Search for the cell housing the specified text and yield its (X, Y) center coordinate. 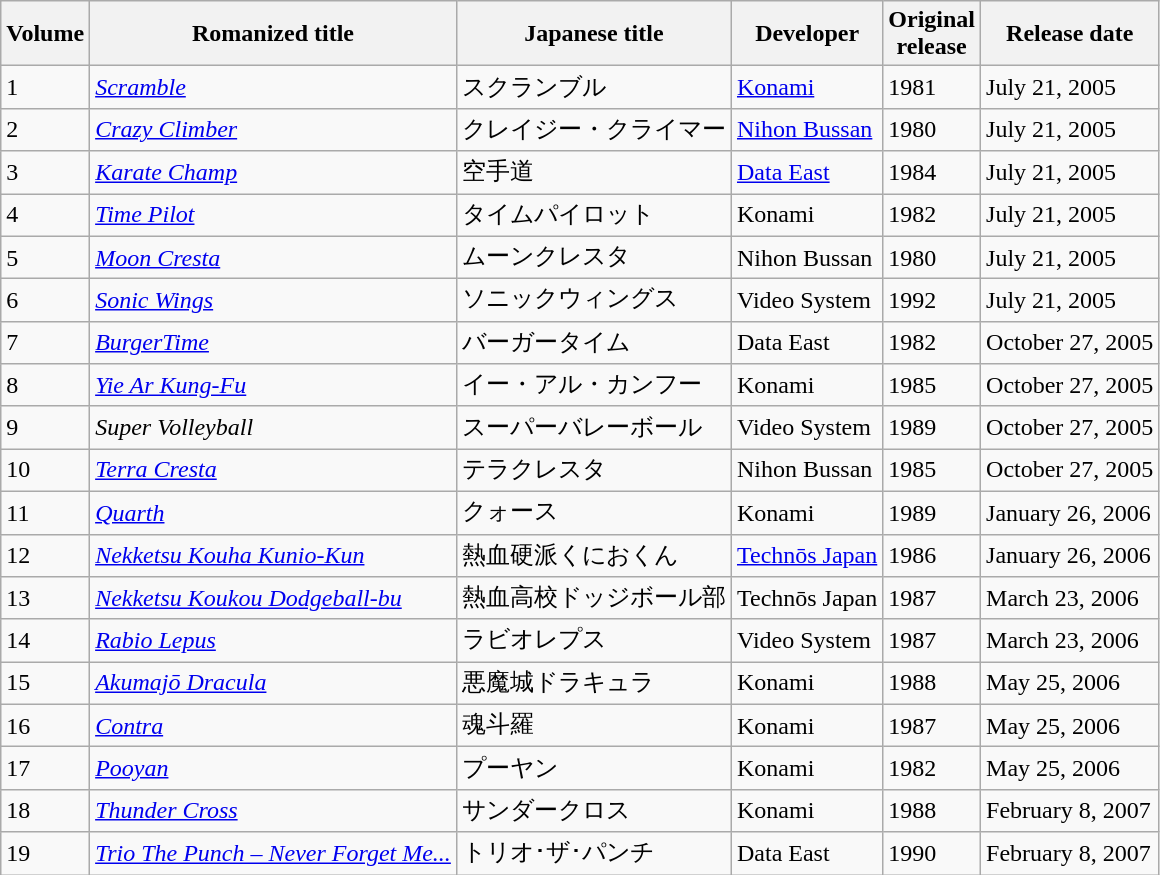
17 (46, 768)
Developer (806, 34)
4 (46, 216)
Time Pilot (274, 216)
Rabio Lepus (274, 640)
Nekketsu Kouha Kunio-Kun (274, 556)
Japanese title (594, 34)
クレイジー・クライマー (594, 130)
熱血高校ドッジボール部 (594, 598)
スーパーバレーボール (594, 428)
Romanized title (274, 34)
トリオ･ザ･パンチ (594, 854)
13 (46, 598)
5 (46, 258)
テラクレスタ (594, 470)
イー・アル・カンフー (594, 386)
ラビオレプス (594, 640)
Quarth (274, 512)
Super Volleyball (274, 428)
Karate Champ (274, 172)
9 (46, 428)
Moon Cresta (274, 258)
Trio The Punch – Never Forget Me... (274, 854)
16 (46, 726)
熱血硬派くにおくん (594, 556)
19 (46, 854)
Crazy Climber (274, 130)
18 (46, 810)
12 (46, 556)
BurgerTime (274, 342)
バーガータイム (594, 342)
Sonic Wings (274, 300)
Akumajō Dracula (274, 684)
1981 (932, 88)
1992 (932, 300)
Terra Cresta (274, 470)
空手道 (594, 172)
1984 (932, 172)
7 (46, 342)
タイムパイロット (594, 216)
11 (46, 512)
1990 (932, 854)
1986 (932, 556)
ソニックウィングス (594, 300)
Yie Ar Kung-Fu (274, 386)
6 (46, 300)
15 (46, 684)
Nekketsu Koukou Dodgeball-bu (274, 598)
スクランブル (594, 88)
Pooyan (274, 768)
Contra (274, 726)
10 (46, 470)
Thunder Cross (274, 810)
Release date (1070, 34)
Volume (46, 34)
3 (46, 172)
Originalrelease (932, 34)
8 (46, 386)
2 (46, 130)
1 (46, 88)
悪魔城ドラキュラ (594, 684)
クォース (594, 512)
Scramble (274, 88)
魂斗羅 (594, 726)
プーヤン (594, 768)
ムーンクレスタ (594, 258)
サンダークロス (594, 810)
14 (46, 640)
